Output the [X, Y] coordinate of the center of the cell containing the given text.  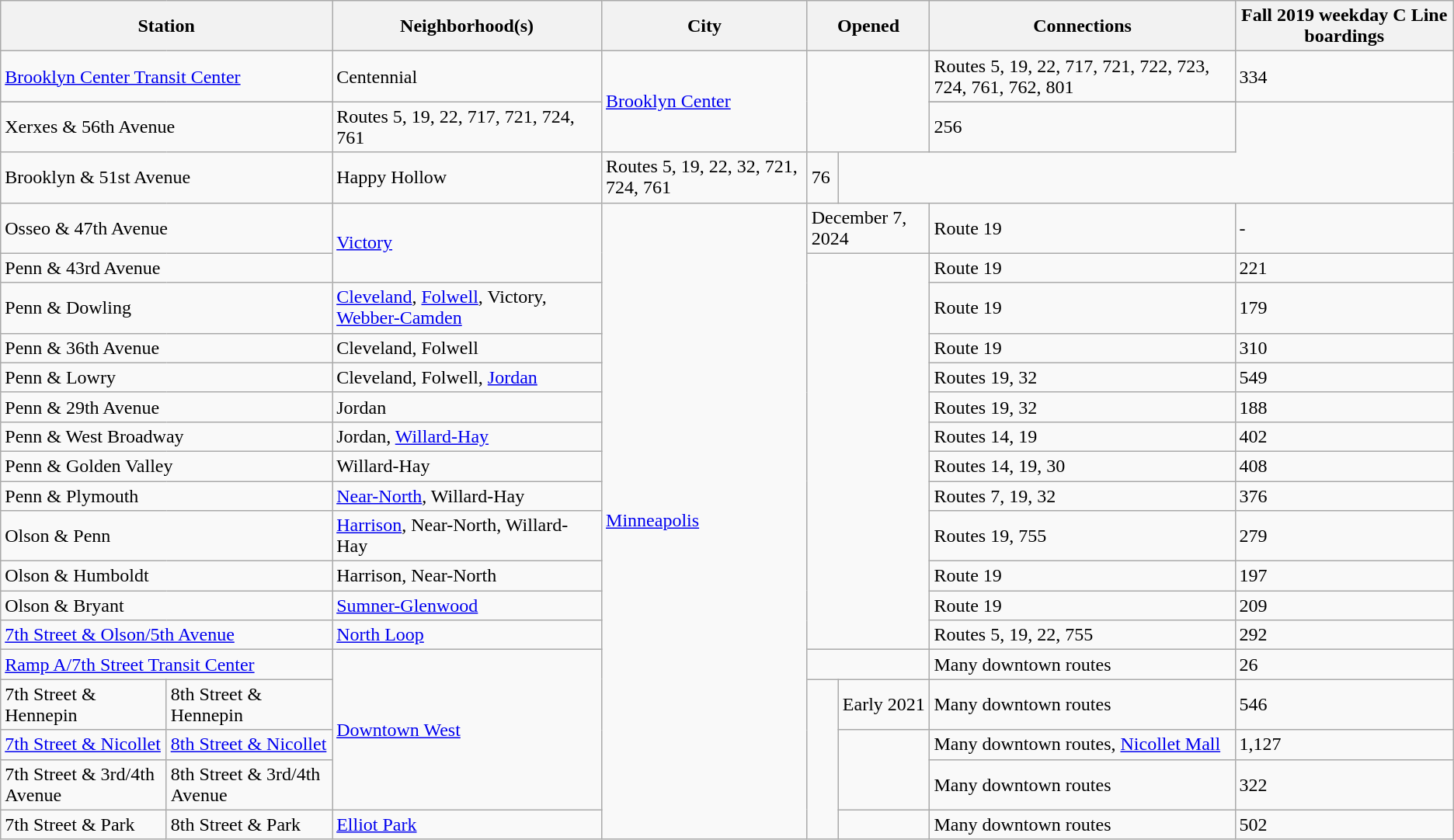
Happy Hollow [468, 177]
Centennial [468, 76]
Routes 7, 19, 32 [1083, 496]
188 [1344, 407]
256 [1083, 127]
December 7, 2024 [868, 228]
Brooklyn Center Transit Center [166, 76]
Neighborhood(s) [468, 26]
Cleveland, Folwell, Jordan [468, 377]
Downtown West [468, 730]
Cleveland, Folwell, Victory, Webber-Camden [468, 307]
Penn & West Broadway [166, 436]
Penn & 43rd Avenue [166, 268]
Penn & 36th Avenue [166, 348]
Minneapolis [705, 521]
546 [1344, 705]
Many downtown routes, Nicollet Mall [1083, 745]
Osseo & 47th Avenue [166, 228]
Near-North, Willard-Hay [468, 496]
Routes 14, 19 [1083, 436]
Harrison, Near-North, Willard-Hay [468, 536]
Brooklyn Center [705, 102]
Olson & Penn [166, 536]
North Loop [468, 635]
334 [1344, 76]
8th Street & Hennepin [249, 705]
402 [1344, 436]
Cleveland, Folwell [468, 348]
408 [1344, 466]
Penn & Plymouth [166, 496]
292 [1344, 635]
Routes 19, 755 [1083, 536]
197 [1344, 576]
502 [1344, 824]
376 [1344, 496]
8th Street & 3rd/4th Avenue [249, 784]
Routes 5, 19, 22, 32, 721, 724, 761 [705, 177]
7th Street & Hennepin [84, 705]
Routes 5, 19, 22, 717, 721, 724, 761 [468, 127]
221 [1344, 268]
Penn & Lowry [166, 377]
Station [166, 26]
Harrison, Near-North [468, 576]
26 [1344, 665]
Routes 14, 19, 30 [1083, 466]
Fall 2019 weekday C Line boardings [1344, 26]
8th Street & Nicollet [249, 745]
76 [823, 177]
Ramp A/7th Street Transit Center [166, 665]
Routes 5, 19, 22, 755 [1083, 635]
310 [1344, 348]
Early 2021 [884, 705]
179 [1344, 307]
Elliot Park [468, 824]
209 [1344, 606]
Olson & Bryant [166, 606]
Xerxes & 56th Avenue [166, 127]
Penn & Golden Valley [166, 466]
- [1344, 228]
549 [1344, 377]
7th Street & Park [84, 824]
Penn & Dowling [166, 307]
7th Street & 3rd/4th Avenue [84, 784]
Olson & Humboldt [166, 576]
1,127 [1344, 745]
Jordan [468, 407]
Sumner-Glenwood [468, 606]
Opened [868, 26]
Victory [468, 242]
7th Street & Olson/5th Avenue [166, 635]
Jordan, Willard-Hay [468, 436]
Brooklyn & 51st Avenue [166, 177]
7th Street & Nicollet [84, 745]
8th Street & Park [249, 824]
279 [1344, 536]
322 [1344, 784]
Routes 5, 19, 22, 717, 721, 722, 723, 724, 761, 762, 801 [1083, 76]
City [705, 26]
Willard-Hay [468, 466]
Connections [1083, 26]
Penn & 29th Avenue [166, 407]
